Detect which cell encompasses the target text, then output its [x, y] center coordinate. 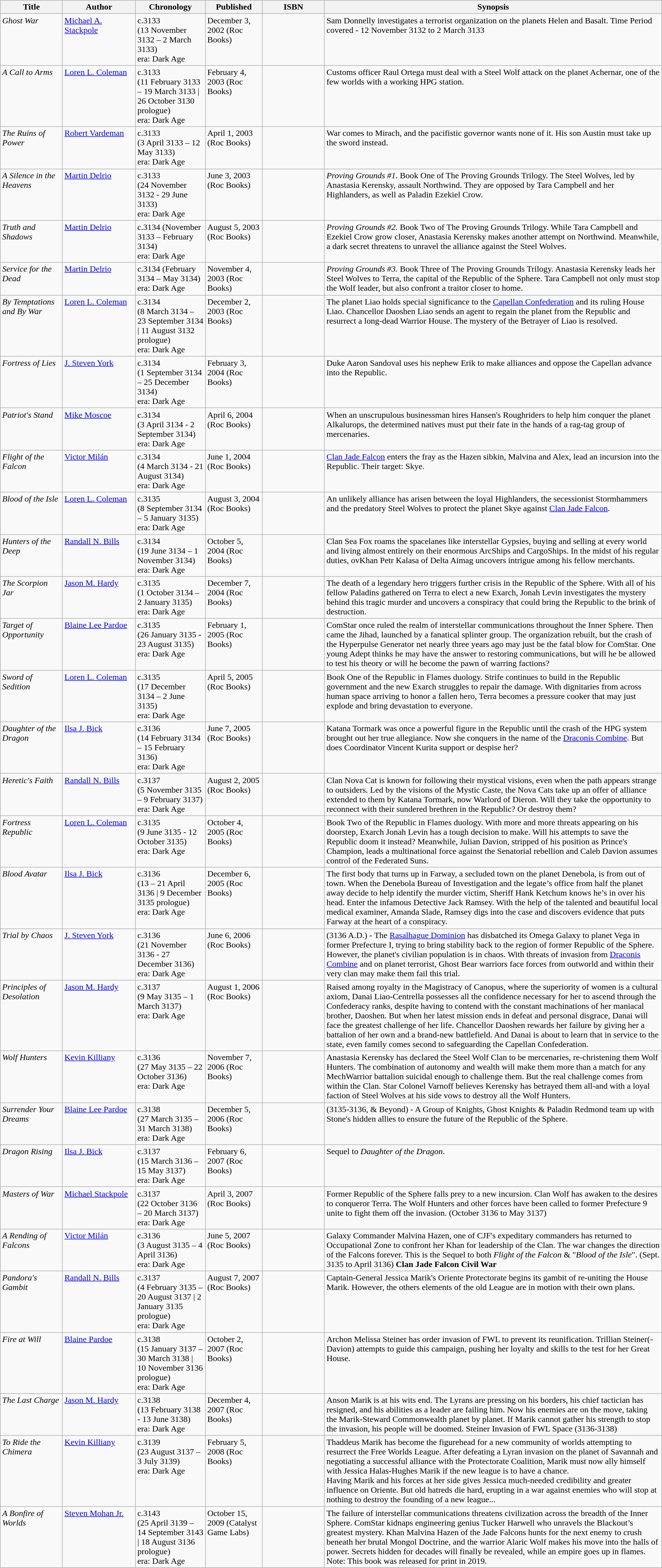
c.3139(23 August 3137 – 3 July 3139)era: Dark Age [170, 1471]
April 5, 2005 (Roc Books) [234, 696]
c.3136(13 – 21 April 3136 | 9 December 3135 prologue)era: Dark Age [170, 898]
August 5, 2003 (Roc Books) [234, 241]
c.3133(3 April 3133 – 12 May 3133)era: Dark Age [170, 148]
Chronology [170, 7]
Michael Stackpole [99, 1208]
Ghost War [31, 40]
Pandora's Gambit [31, 1302]
Sequel to Daughter of the Dragon. [493, 1166]
Mike Moscoe [99, 429]
c.3137(4 February 3135 – 20 August 3137 | 2 January 3135 prologue)era: Dark Age [170, 1302]
Title [31, 7]
c.3135(8 September 3134 – 5 January 3135)era: Dark Age [170, 513]
c.3136(21 November 3136 - 27 December 3136)era: Dark Age [170, 954]
Patriot's Stand [31, 429]
November 7, 2006 (Roc Books) [234, 1077]
c.3137(9 May 3135 – 1 March 3137)era: Dark Age [170, 1016]
c.3137(15 March 3136 – 15 May 3137)era: Dark Age [170, 1166]
A Bonfire of Worlds [31, 1537]
June 3, 2003 (Roc Books) [234, 195]
August 2, 2005 (Roc Books) [234, 794]
A Rending of Falcons [31, 1250]
Daughter of the Dragon [31, 748]
Fire at Will [31, 1362]
c.3134 (February 3134 – May 3134)era: Dark Age [170, 279]
c.3136(3 August 3135 – 4 April 3136)era: Dark Age [170, 1250]
Masters of War [31, 1208]
Blaine Pardoe [99, 1362]
Hunters of the Deep [31, 555]
c.3137(22 October 3136 – 20 March 3137)era: Dark Age [170, 1208]
Steven Mohan Jr. [99, 1537]
June 7, 2005 (Roc Books) [234, 748]
Surrender Your Dreams [31, 1123]
Duke Aaron Sandoval uses his nephew Erik to make alliances and oppose the Capellan advance into the Republic. [493, 382]
c.3138(13 February 3138 - 13 June 3138)era: Dark Age [170, 1415]
c.3136(14 February 3134 – 15 February 3136)era: Dark Age [170, 748]
A Call to Arms [31, 96]
June 5, 2007 (Roc Books) [234, 1250]
Blood of the Isle [31, 513]
December 2, 2003 (Roc Books) [234, 325]
c.3134(3 April 3134 - 2 September 3134)era: Dark Age [170, 429]
Wolf Hunters [31, 1077]
To Ride the Chimera [31, 1471]
February 4, 2003 (Roc Books) [234, 96]
Synopsis [493, 7]
Principles of Desolation [31, 1016]
Target of Opportunity [31, 644]
c.3138(15 January 3137 – 30 March 3138 | 10 November 3136 prologue)era: Dark Age [170, 1362]
June 6, 2006 (Roc Books) [234, 954]
c.3133(13 November 3132 – 2 March 3133)era: Dark Age [170, 40]
October 5, 2004 (Roc Books) [234, 555]
c.3135(9 June 3135 - 12 October 3135)era: Dark Age [170, 841]
Clan Jade Falcon enters the fray as the Hazen sibkin, Malvina and Alex, lead an incursion into the Republic. Their target: Skye. [493, 471]
The Scorpion Jar [31, 598]
October 2, 2007 (Roc Books) [234, 1362]
October 15, 2009 (Catalyst Game Labs) [234, 1537]
Service for the Dead [31, 279]
August 3, 2004 (Roc Books) [234, 513]
August 7, 2007 (Roc Books) [234, 1302]
December 6, 2005 (Roc Books) [234, 898]
February 1, 2005 (Roc Books) [234, 644]
April 1, 2003 (Roc Books) [234, 148]
c.3134(19 June 3134 – 1 November 3134)era: Dark Age [170, 555]
Published [234, 7]
c.3136(27 May 3135 – 22 October 3136)era: Dark Age [170, 1077]
Author [99, 7]
c.3135(17 December 3134 – 2 June 3135)era: Dark Age [170, 696]
By Temptations and By War [31, 325]
Fortress Republic [31, 841]
April 6, 2004 (Roc Books) [234, 429]
c.3135(26 January 3135 - 23 August 3135)era: Dark Age [170, 644]
c.3134 (November 3133 – February 3134)era: Dark Age [170, 241]
Michael A. Stackpole [99, 40]
Truth and Shadows [31, 241]
August 1, 2006 (Roc Books) [234, 1016]
Heretic's Faith [31, 794]
December 7, 2004 (Roc Books) [234, 598]
February 6, 2007 (Roc Books) [234, 1166]
Dragon Rising [31, 1166]
c.3143(25 April 3139 – 14 September 3143 | 18 August 3136 prologue)era: Dark Age [170, 1537]
December 4, 2007 (Roc Books) [234, 1415]
The Ruins of Power [31, 148]
The Last Charge [31, 1415]
Customs officer Raul Ortega must deal with a Steel Wolf attack on the planet Achernar, one of the few worlds with a working HPG station. [493, 96]
December 5, 2006 (Roc Books) [234, 1123]
c.3133(11 February 3133 – 19 March 3133 | 26 October 3130 prologue)era: Dark Age [170, 96]
Sword of Sedition [31, 696]
Trial by Chaos [31, 954]
November 4, 2003 (Roc Books) [234, 279]
ISBN [294, 7]
February 3, 2004 (Roc Books) [234, 382]
February 5, 2008 (Roc Books) [234, 1471]
June 1, 2004 (Roc Books) [234, 471]
c.3134(8 March 3134 – 23 September 3134 | 11 August 3132 prologue)era: Dark Age [170, 325]
April 3, 2007 (Roc Books) [234, 1208]
c.3134(4 March 3134 - 21 August 3134)era: Dark Age [170, 471]
Fortress of Lies [31, 382]
October 4, 2005 (Roc Books) [234, 841]
War comes to Mirach, and the pacifistic governor wants none of it. His son Austin must take up the sword instead. [493, 148]
December 3, 2002 (Roc Books) [234, 40]
Blood Avatar [31, 898]
c.3134(1 September 3134 – 25 December 3134)era: Dark Age [170, 382]
Flight of the Falcon [31, 471]
Sam Donnelly investigates a terrorist organization on the planets Helen and Basalt. Time Period covered - 12 November 3132 to 2 March 3133 [493, 40]
Robert Vardeman [99, 148]
c.3137(5 November 3135 – 9 February 3137)era: Dark Age [170, 794]
c.3135(1 October 3134 – 2 January 3135)era: Dark Age [170, 598]
c.3133(24 November 3132 - 29 June 3133)era: Dark Age [170, 195]
A Silence in the Heavens [31, 195]
c.3138(27 March 3135 – 31 March 3138)era: Dark Age [170, 1123]
